Locate the cell with the specified text and output its [X, Y] center coordinate. 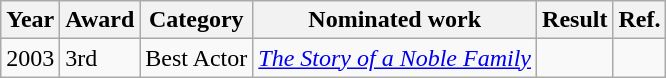
Nominated work [395, 20]
Award [100, 20]
Result [575, 20]
2003 [30, 58]
Ref. [640, 20]
Best Actor [196, 58]
3rd [100, 58]
Year [30, 20]
Category [196, 20]
The Story of a Noble Family [395, 58]
